Search for the cell housing the specified text and yield its [X, Y] center coordinate. 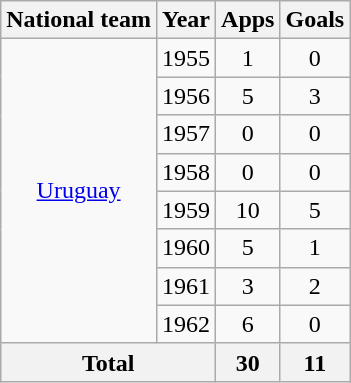
1959 [186, 210]
1958 [186, 172]
30 [248, 362]
Goals [315, 20]
1955 [186, 58]
Uruguay [79, 191]
Apps [248, 20]
1957 [186, 134]
6 [248, 324]
Year [186, 20]
1962 [186, 324]
1960 [186, 248]
1961 [186, 286]
Total [108, 362]
11 [315, 362]
1956 [186, 96]
10 [248, 210]
2 [315, 286]
National team [79, 20]
